Search for the cell housing the specified text and yield its [X, Y] center coordinate. 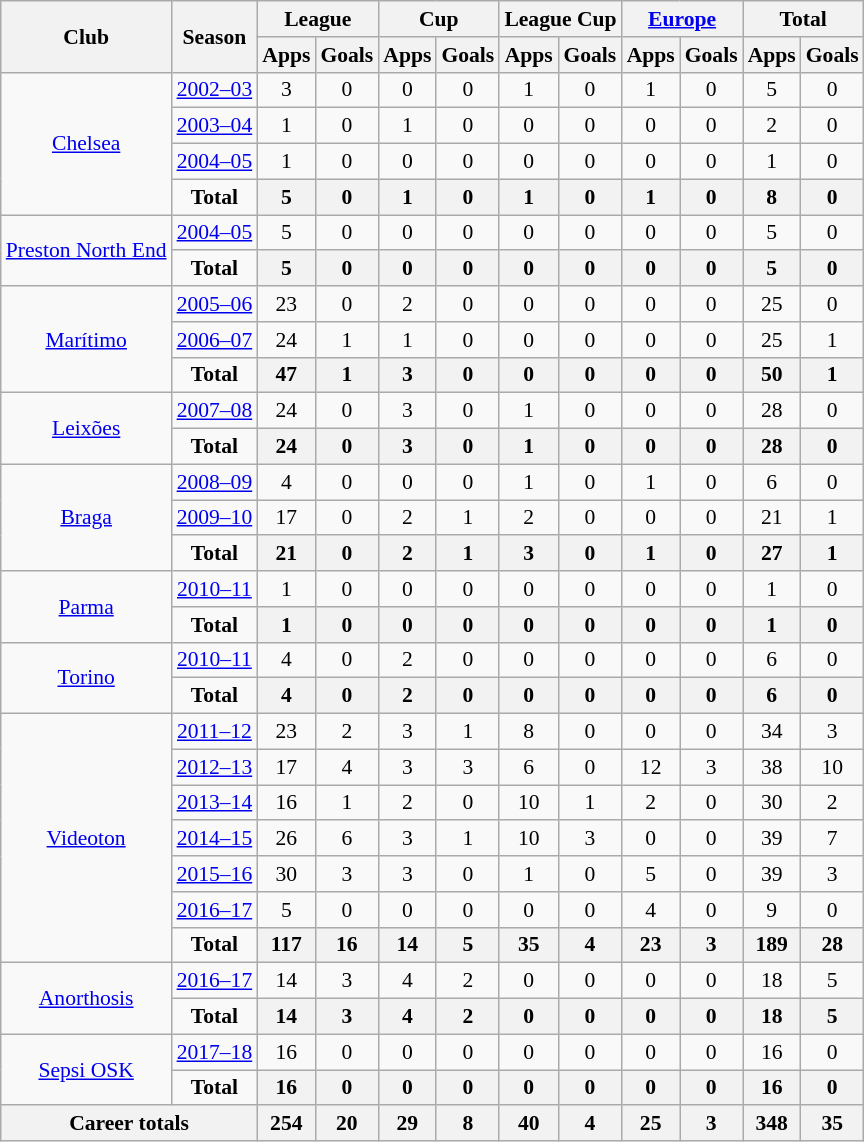
38 [772, 767]
2011–12 [215, 732]
2005–06 [215, 304]
League Cup [560, 19]
Parma [86, 606]
Career totals [129, 1124]
9 [772, 910]
Cup [438, 19]
League [318, 19]
2012–13 [215, 767]
Club [86, 36]
348 [772, 1124]
Sepsi OSK [86, 1070]
2008–09 [215, 482]
2006–07 [215, 340]
Torino [86, 678]
2013–14 [215, 803]
27 [772, 554]
20 [346, 1124]
2014–15 [215, 839]
2007–08 [215, 411]
2003–04 [215, 126]
Videoton [86, 838]
Marítimo [86, 340]
Anorthosis [86, 998]
Season [215, 36]
7 [832, 839]
2002–03 [215, 90]
2017–18 [215, 1052]
34 [772, 732]
29 [407, 1124]
189 [772, 945]
12 [651, 767]
254 [286, 1124]
117 [286, 945]
Chelsea [86, 143]
2015–16 [215, 874]
Leixões [86, 428]
40 [528, 1124]
26 [286, 839]
50 [772, 375]
Braga [86, 518]
Preston North End [86, 250]
2009–10 [215, 518]
Europe [682, 19]
47 [286, 375]
